Determine the (X, Y) coordinate at the center of the cell enclosing the given text.  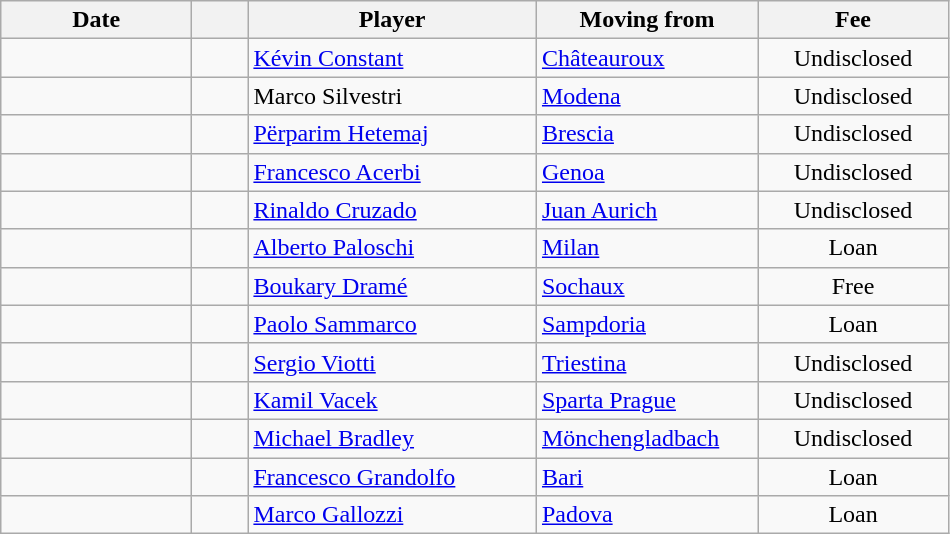
Free (854, 286)
Sparta Prague (646, 400)
Bari (646, 477)
Player (392, 20)
Genoa (646, 172)
Sergio Viotti (392, 362)
Triestina (646, 362)
Francesco Grandolfo (392, 477)
Përparim Hetemaj (392, 134)
Fee (854, 20)
Date (96, 20)
Sochaux (646, 286)
Boukary Dramé (392, 286)
Sampdoria (646, 324)
Marco Gallozzi (392, 515)
Michael Bradley (392, 438)
Kamil Vacek (392, 400)
Alberto Paloschi (392, 248)
Mönchengladbach (646, 438)
Juan Aurich (646, 210)
Brescia (646, 134)
Rinaldo Cruzado (392, 210)
Modena (646, 96)
Moving from (646, 20)
Kévin Constant (392, 58)
Marco Silvestri (392, 96)
Châteauroux (646, 58)
Milan (646, 248)
Paolo Sammarco (392, 324)
Francesco Acerbi (392, 172)
Padova (646, 515)
